Pinpoint the cell where the given text exists, returning its (x, y) midpoint coordinate. 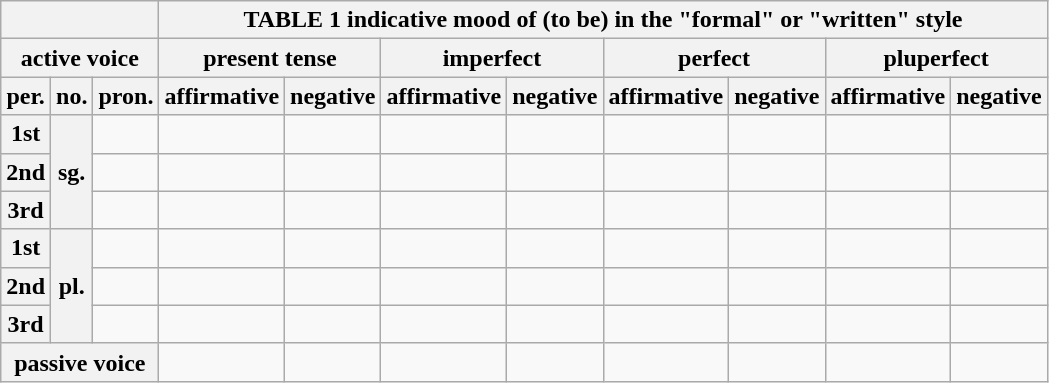
sg. (72, 172)
perfect (714, 58)
imperfect (492, 58)
pl. (72, 286)
active voice (80, 58)
no. (72, 96)
per. (26, 96)
TABLE 1 indicative mood of (to be) in the "formal" or "written" style (603, 20)
pluperfect (936, 58)
pron. (126, 96)
present tense (270, 58)
passive voice (80, 362)
